Capture the cell that displays the provided text and extract its [x, y] central coordinate. 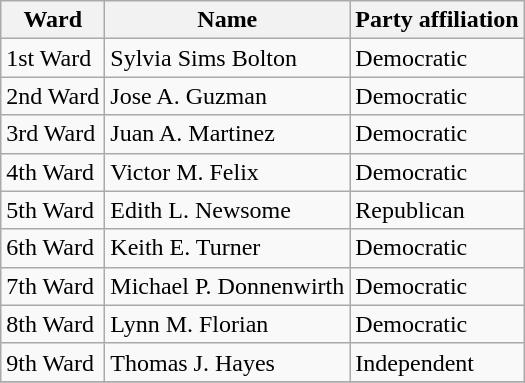
2nd Ward [53, 96]
1st Ward [53, 58]
Keith E. Turner [228, 248]
Juan A. Martinez [228, 134]
5th Ward [53, 210]
Victor M. Felix [228, 172]
4th Ward [53, 172]
Republican [437, 210]
3rd Ward [53, 134]
Thomas J. Hayes [228, 362]
Lynn M. Florian [228, 324]
Independent [437, 362]
Name [228, 20]
Michael P. Donnenwirth [228, 286]
9th Ward [53, 362]
Jose A. Guzman [228, 96]
Sylvia Sims Bolton [228, 58]
Ward [53, 20]
Party affiliation [437, 20]
6th Ward [53, 248]
7th Ward [53, 286]
Edith L. Newsome [228, 210]
8th Ward [53, 324]
